Locate the cell with the specified text and output its [X, Y] center coordinate. 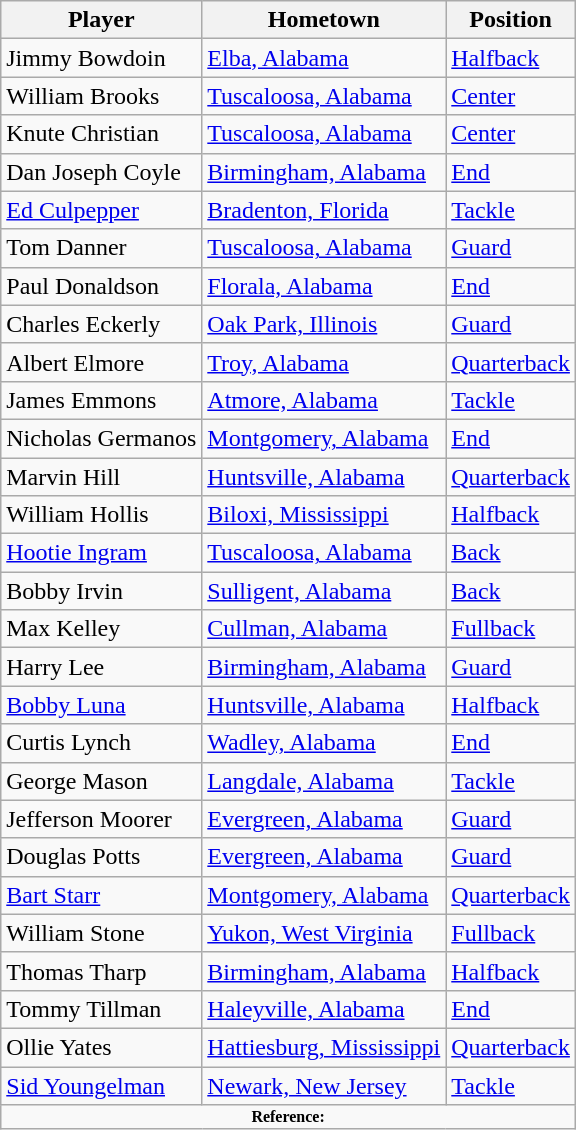
Max Kelley [102, 629]
Bobby Irvin [102, 591]
Newark, New Jersey [324, 1085]
Dan Joseph Coyle [102, 172]
Tommy Tillman [102, 1009]
Ollie Yates [102, 1047]
Marvin Hill [102, 477]
Thomas Tharp [102, 971]
Wadley, Alabama [324, 743]
George Mason [102, 781]
Curtis Lynch [102, 743]
Paul Donaldson [102, 286]
Nicholas Germanos [102, 438]
Hattiesburg, Mississippi [324, 1047]
Charles Eckerly [102, 324]
Cullman, Alabama [324, 629]
Bart Starr [102, 895]
Douglas Potts [102, 857]
Bradenton, Florida [324, 210]
Sulligent, Alabama [324, 591]
Langdale, Alabama [324, 781]
Position [511, 20]
Biloxi, Mississippi [324, 515]
Troy, Alabama [324, 362]
Harry Lee [102, 667]
Reference: [288, 1117]
Hometown [324, 20]
William Stone [102, 933]
Atmore, Alabama [324, 400]
James Emmons [102, 400]
William Hollis [102, 515]
Albert Elmore [102, 362]
Jefferson Moorer [102, 819]
Elba, Alabama [324, 58]
Oak Park, Illinois [324, 324]
Haleyville, Alabama [324, 1009]
Yukon, West Virginia [324, 933]
Bobby Luna [102, 705]
Knute Christian [102, 134]
Ed Culpepper [102, 210]
Sid Youngelman [102, 1085]
William Brooks [102, 96]
Tom Danner [102, 248]
Jimmy Bowdoin [102, 58]
Player [102, 20]
Florala, Alabama [324, 286]
Hootie Ingram [102, 553]
